Identify which cell holds the provided text, then report its (X, Y) central coordinate. 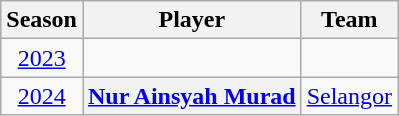
Team (349, 20)
2024 (42, 96)
Nur Ainsyah Murad (192, 96)
Selangor (349, 96)
Player (192, 20)
2023 (42, 58)
Season (42, 20)
